Pinpoint the cell where the given text exists, returning its (X, Y) midpoint coordinate. 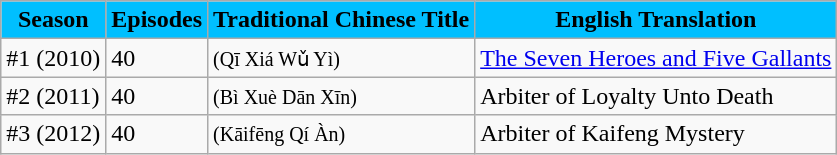
(Kāifēng Qí Àn) (342, 134)
English Translation (656, 20)
Episodes (157, 20)
Arbiter of Kaifeng Mystery (656, 134)
Arbiter of Loyalty Unto Death (656, 96)
Traditional Chinese Title (342, 20)
#2 (2011) (54, 96)
Season (54, 20)
The Seven Heroes and Five Gallants (656, 58)
(Bì Xuè Dān Xīn) (342, 96)
#3 (2012) (54, 134)
#1 (2010) (54, 58)
(Qī Xiá Wǔ Yì) (342, 58)
